Identify which cell holds the provided text, then report its (X, Y) central coordinate. 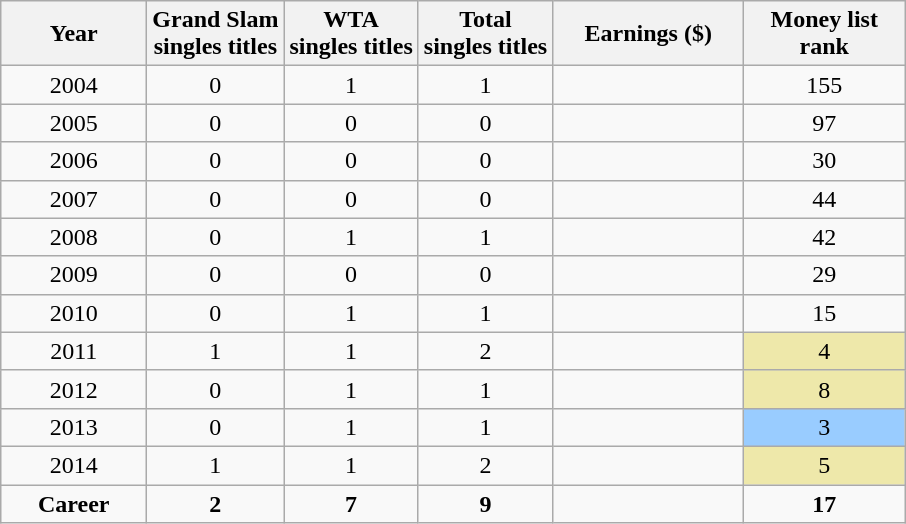
2005 (74, 123)
4 (824, 351)
2004 (74, 85)
30 (824, 161)
2010 (74, 313)
17 (824, 503)
42 (824, 237)
15 (824, 313)
8 (824, 389)
2014 (74, 465)
2012 (74, 389)
2006 (74, 161)
2013 (74, 427)
155 (824, 85)
2007 (74, 199)
5 (824, 465)
Totalsingles titles (485, 34)
Year (74, 34)
7 (351, 503)
9 (485, 503)
2008 (74, 237)
3 (824, 427)
2009 (74, 275)
29 (824, 275)
2011 (74, 351)
Career (74, 503)
Grand Slamsingles titles (216, 34)
Money list rank (824, 34)
Earnings ($) (648, 34)
44 (824, 199)
WTA singles titles (351, 34)
97 (824, 123)
